Determine the [X, Y] coordinate at the center of the cell enclosing the given text.  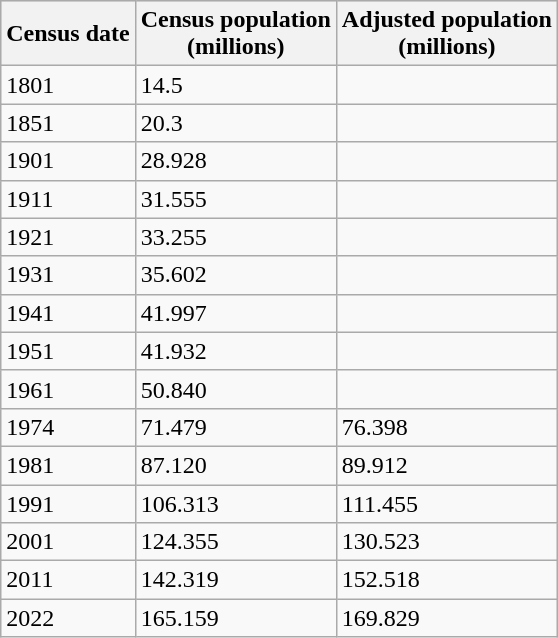
Census date [68, 34]
31.555 [236, 199]
106.313 [236, 503]
1974 [68, 427]
2001 [68, 542]
1931 [68, 275]
28.928 [236, 161]
2022 [68, 618]
124.355 [236, 542]
Census population (millions) [236, 34]
130.523 [446, 542]
142.319 [236, 580]
2011 [68, 580]
1981 [68, 465]
41.932 [236, 351]
152.518 [446, 580]
1961 [68, 389]
14.5 [236, 85]
111.455 [446, 503]
20.3 [236, 123]
50.840 [236, 389]
1951 [68, 351]
1921 [68, 237]
71.479 [236, 427]
76.398 [446, 427]
35.602 [236, 275]
169.829 [446, 618]
1911 [68, 199]
165.159 [236, 618]
87.120 [236, 465]
1851 [68, 123]
1801 [68, 85]
1901 [68, 161]
1991 [68, 503]
89.912 [446, 465]
Adjusted population (millions) [446, 34]
33.255 [236, 237]
1941 [68, 313]
41.997 [236, 313]
